Determine the (X, Y) coordinate at the center of the cell enclosing the given text.  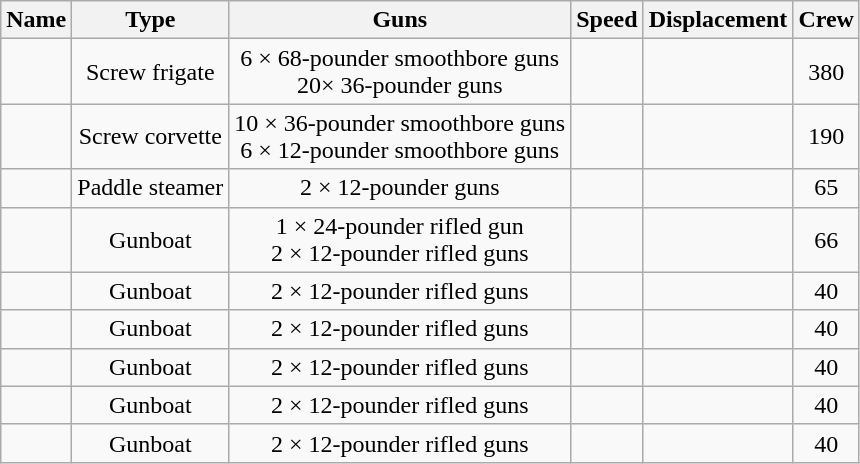
Displacement (718, 20)
10 × 36-pounder smoothbore guns6 × 12-pounder smoothbore guns (400, 136)
Name (36, 20)
Type (150, 20)
1 × 24-pounder rifled gun2 × 12-pounder rifled guns (400, 240)
Guns (400, 20)
190 (826, 136)
65 (826, 188)
Paddle steamer (150, 188)
Screw corvette (150, 136)
2 × 12-pounder guns (400, 188)
Crew (826, 20)
380 (826, 72)
6 × 68-pounder smoothbore guns20× 36-pounder guns (400, 72)
66 (826, 240)
Screw frigate (150, 72)
Speed (607, 20)
